Scan for the cell matching the given text and deliver its [x, y] coordinate at center. 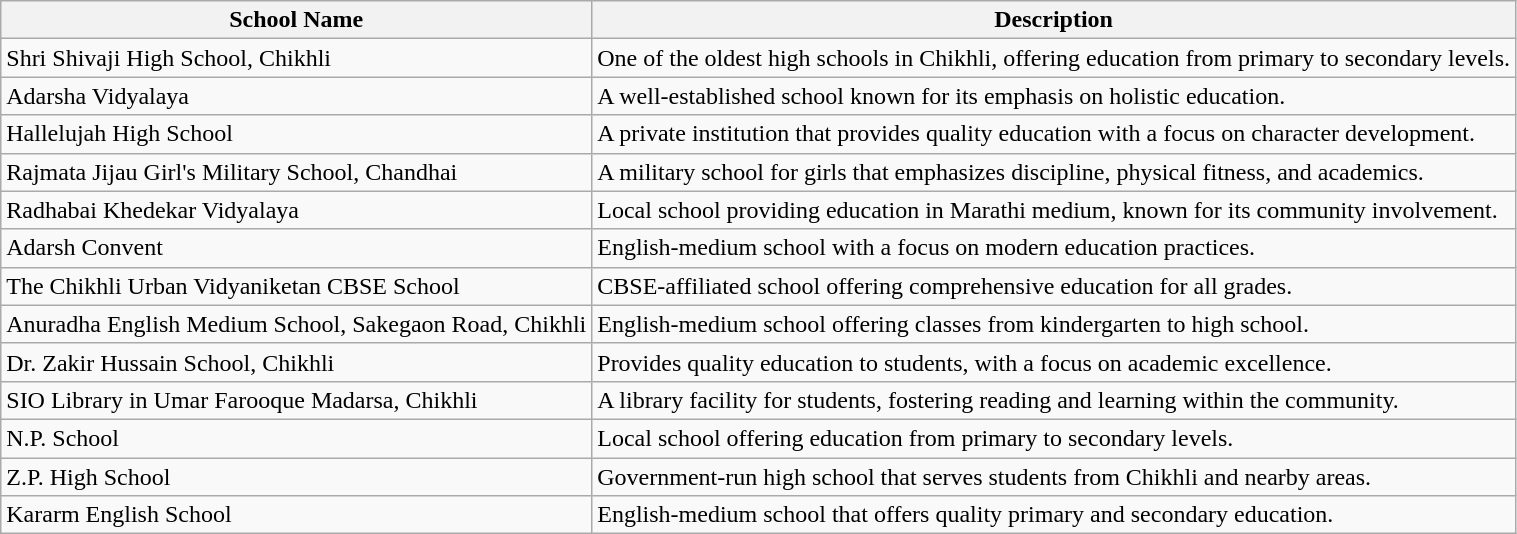
Hallelujah High School [296, 134]
English-medium school with a focus on modern education practices. [1054, 248]
The Chikhli Urban Vidyaniketan CBSE School [296, 286]
A well-established school known for its emphasis on holistic education. [1054, 96]
N.P. School [296, 438]
Radhabai Khedekar Vidyalaya [296, 210]
English-medium school offering classes from kindergarten to high school. [1054, 324]
Shri Shivaji High School, Chikhli [296, 58]
Rajmata Jijau Girl's Military School, Chandhai [296, 172]
Local school providing education in Marathi medium, known for its community involvement. [1054, 210]
Anuradha English Medium School, Sakegaon Road, Chikhli [296, 324]
English-medium school that offers quality primary and secondary education. [1054, 515]
A library facility for students, fostering reading and learning within the community. [1054, 400]
CBSE-affiliated school offering comprehensive education for all grades. [1054, 286]
Description [1054, 20]
A private institution that provides quality education with a focus on character development. [1054, 134]
One of the oldest high schools in Chikhli, offering education from primary to secondary levels. [1054, 58]
Government-run high school that serves students from Chikhli and nearby areas. [1054, 477]
Kararm English School [296, 515]
Z.P. High School [296, 477]
SIO Library in Umar Farooque Madarsa, Chikhli [296, 400]
School Name [296, 20]
Local school offering education from primary to secondary levels. [1054, 438]
Dr. Zakir Hussain School, Chikhli [296, 362]
A military school for girls that emphasizes discipline, physical fitness, and academics. [1054, 172]
Adarsha Vidyalaya [296, 96]
Provides quality education to students, with a focus on academic excellence. [1054, 362]
Adarsh Convent [296, 248]
